For the text-containing cell, return its midpoint in [x, y] coordinate format. 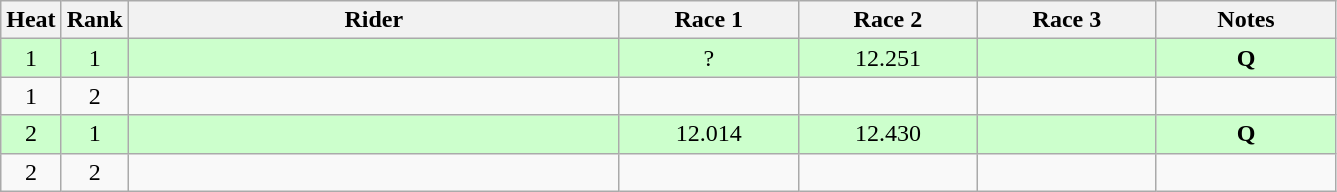
Rank [94, 20]
12.014 [708, 134]
Race 3 [1066, 20]
? [708, 58]
Race 1 [708, 20]
12.251 [888, 58]
Rider [374, 20]
Race 2 [888, 20]
Heat [31, 20]
12.430 [888, 134]
Notes [1246, 20]
